From the cell containing the given text, extract its center point as (X, Y) coordinate. 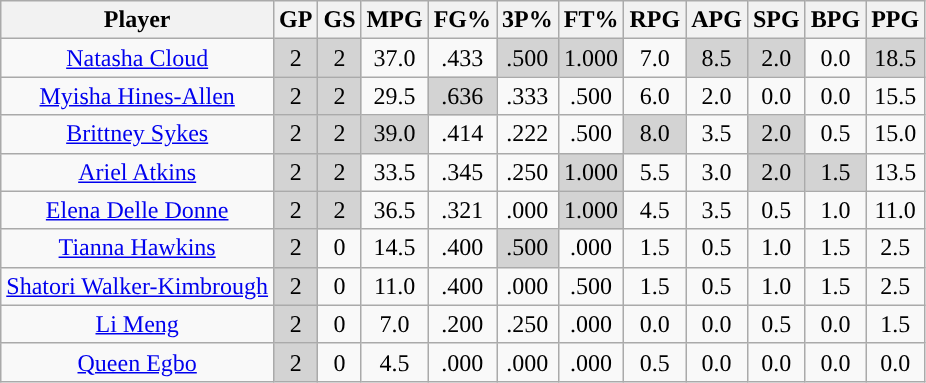
Brittney Sykes (138, 134)
39.0 (394, 134)
Tianna Hawkins (138, 248)
3.0 (717, 172)
APG (717, 20)
RPG (655, 20)
Ariel Atkins (138, 172)
MPG (394, 20)
15.5 (896, 96)
Myisha Hines-Allen (138, 96)
18.5 (896, 58)
.222 (527, 134)
8.0 (655, 134)
BPG (835, 20)
.333 (527, 96)
33.5 (394, 172)
15.0 (896, 134)
.321 (462, 210)
37.0 (394, 58)
.200 (462, 324)
.636 (462, 96)
6.0 (655, 96)
PPG (896, 20)
Li Meng (138, 324)
FG% (462, 20)
Elena Delle Donne (138, 210)
.433 (462, 58)
.345 (462, 172)
Natasha Cloud (138, 58)
Queen Egbo (138, 362)
36.5 (394, 210)
8.5 (717, 58)
GS (340, 20)
SPG (776, 20)
14.5 (394, 248)
13.5 (896, 172)
29.5 (394, 96)
Player (138, 20)
GP (296, 20)
5.5 (655, 172)
.414 (462, 134)
Shatori Walker-Kimbrough (138, 286)
3P% (527, 20)
FT% (591, 20)
